Return (X, Y) of the center of cell containing provided text 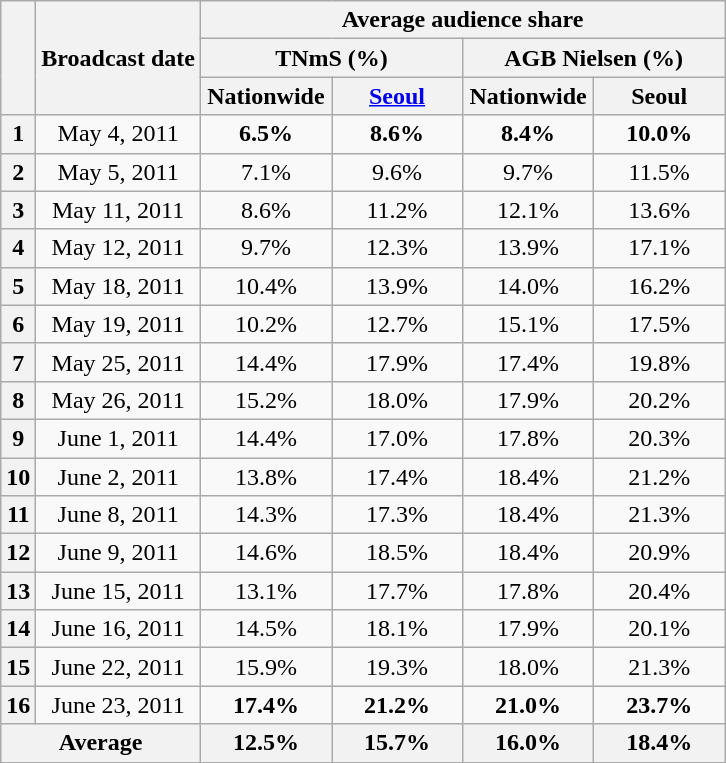
16 (18, 705)
8.4% (528, 134)
20.2% (660, 400)
May 5, 2011 (118, 172)
15.1% (528, 324)
May 26, 2011 (118, 400)
15.2% (266, 400)
17.5% (660, 324)
June 8, 2011 (118, 515)
June 1, 2011 (118, 438)
May 12, 2011 (118, 248)
4 (18, 248)
5 (18, 286)
May 25, 2011 (118, 362)
May 4, 2011 (118, 134)
13.1% (266, 591)
June 16, 2011 (118, 629)
May 11, 2011 (118, 210)
10.2% (266, 324)
15.9% (266, 667)
12 (18, 553)
June 23, 2011 (118, 705)
19.3% (398, 667)
12.5% (266, 743)
7.1% (266, 172)
6 (18, 324)
10 (18, 477)
June 2, 2011 (118, 477)
7 (18, 362)
8 (18, 400)
16.0% (528, 743)
14.3% (266, 515)
2 (18, 172)
12.3% (398, 248)
18.5% (398, 553)
Average (101, 743)
19.8% (660, 362)
15.7% (398, 743)
13.6% (660, 210)
16.2% (660, 286)
14.6% (266, 553)
14.0% (528, 286)
12.1% (528, 210)
June 22, 2011 (118, 667)
TNmS (%) (331, 58)
9.6% (398, 172)
11 (18, 515)
June 9, 2011 (118, 553)
3 (18, 210)
21.0% (528, 705)
6.5% (266, 134)
17.7% (398, 591)
AGB Nielsen (%) (594, 58)
18.1% (398, 629)
23.7% (660, 705)
June 15, 2011 (118, 591)
May 18, 2011 (118, 286)
10.4% (266, 286)
17.1% (660, 248)
13.8% (266, 477)
11.5% (660, 172)
15 (18, 667)
Broadcast date (118, 58)
20.9% (660, 553)
Average audience share (462, 20)
May 19, 2011 (118, 324)
17.3% (398, 515)
20.3% (660, 438)
11.2% (398, 210)
13 (18, 591)
17.0% (398, 438)
20.1% (660, 629)
1 (18, 134)
14.5% (266, 629)
20.4% (660, 591)
14 (18, 629)
9 (18, 438)
10.0% (660, 134)
12.7% (398, 324)
